Detect which cell encompasses the target text, then output its (X, Y) center coordinate. 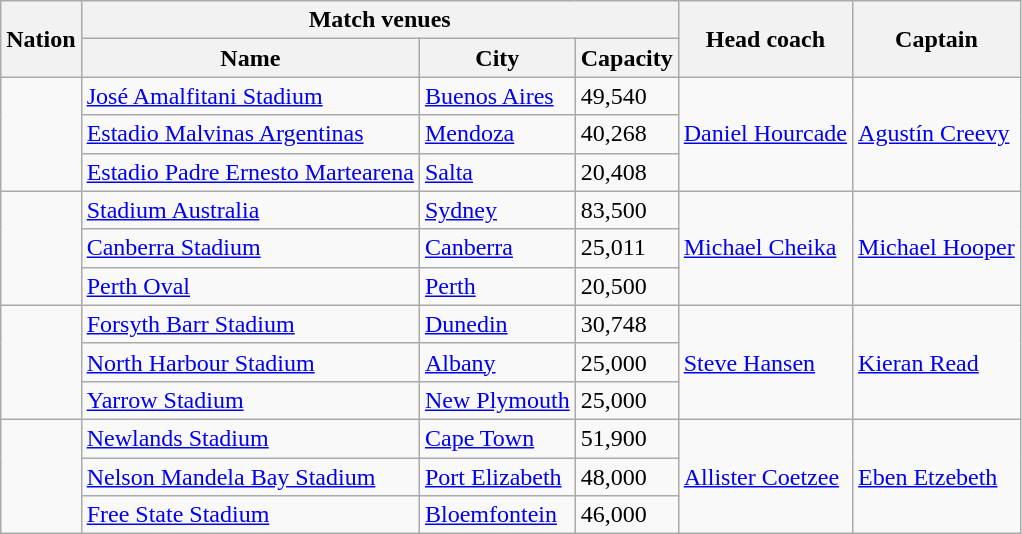
Perth (497, 286)
49,540 (626, 96)
Michael Cheika (765, 248)
Newlands Stadium (250, 438)
José Amalfitani Stadium (250, 96)
Port Elizabeth (497, 477)
Nation (41, 39)
Agustín Creevy (937, 134)
Steve Hansen (765, 362)
Capacity (626, 58)
Allister Coetzee (765, 476)
Cape Town (497, 438)
Nelson Mandela Bay Stadium (250, 477)
City (497, 58)
Perth Oval (250, 286)
Match venues (380, 20)
48,000 (626, 477)
Head coach (765, 39)
Captain (937, 39)
20,408 (626, 172)
46,000 (626, 515)
Albany (497, 362)
Stadium Australia (250, 210)
Buenos Aires (497, 96)
Free State Stadium (250, 515)
North Harbour Stadium (250, 362)
Yarrow Stadium (250, 400)
40,268 (626, 134)
Mendoza (497, 134)
Salta (497, 172)
Michael Hooper (937, 248)
25,011 (626, 248)
Bloemfontein (497, 515)
83,500 (626, 210)
Estadio Malvinas Argentinas (250, 134)
Forsyth Barr Stadium (250, 324)
Daniel Hourcade (765, 134)
Kieran Read (937, 362)
Dunedin (497, 324)
Estadio Padre Ernesto Martearena (250, 172)
New Plymouth (497, 400)
30,748 (626, 324)
Name (250, 58)
Canberra (497, 248)
Eben Etzebeth (937, 476)
51,900 (626, 438)
Canberra Stadium (250, 248)
20,500 (626, 286)
Sydney (497, 210)
